Output the (x, y) coordinate of the center of the cell containing the given text.  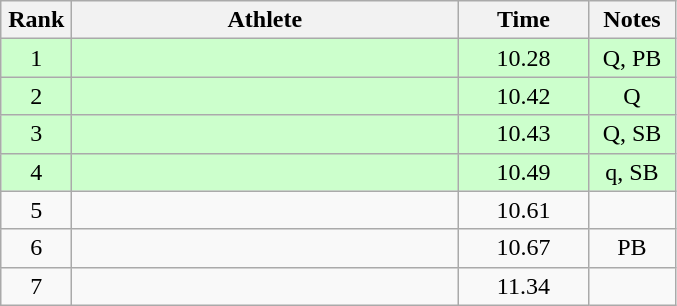
Notes (632, 20)
Q, SB (632, 134)
10.49 (524, 172)
5 (36, 210)
7 (36, 286)
4 (36, 172)
Q, PB (632, 58)
3 (36, 134)
Q (632, 96)
Athlete (265, 20)
10.43 (524, 134)
Time (524, 20)
2 (36, 96)
10.42 (524, 96)
10.28 (524, 58)
q, SB (632, 172)
1 (36, 58)
10.61 (524, 210)
11.34 (524, 286)
10.67 (524, 248)
PB (632, 248)
6 (36, 248)
Rank (36, 20)
